Pinpoint the cell where the given text exists, returning its [X, Y] midpoint coordinate. 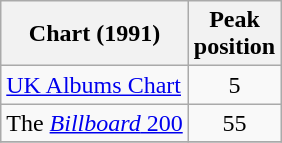
55 [234, 123]
Peakposition [234, 34]
UK Albums Chart [95, 85]
Chart (1991) [95, 34]
5 [234, 85]
The Billboard 200 [95, 123]
